Identify which cell holds the provided text, then report its (X, Y) central coordinate. 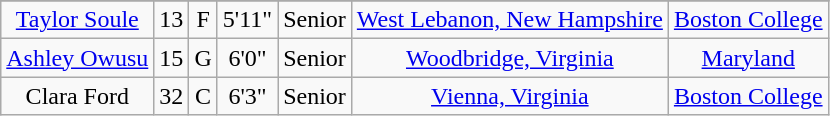
Woodbridge, Virginia (510, 58)
Taylor Soule (78, 20)
13 (172, 20)
F (203, 20)
Maryland (748, 58)
5'11" (247, 20)
Ashley Owusu (78, 58)
15 (172, 58)
Clara Ford (78, 96)
6'0" (247, 58)
32 (172, 96)
West Lebanon, New Hampshire (510, 20)
G (203, 58)
Vienna, Virginia (510, 96)
C (203, 96)
6'3" (247, 96)
